Capture the cell that displays the provided text and extract its [X, Y] central coordinate. 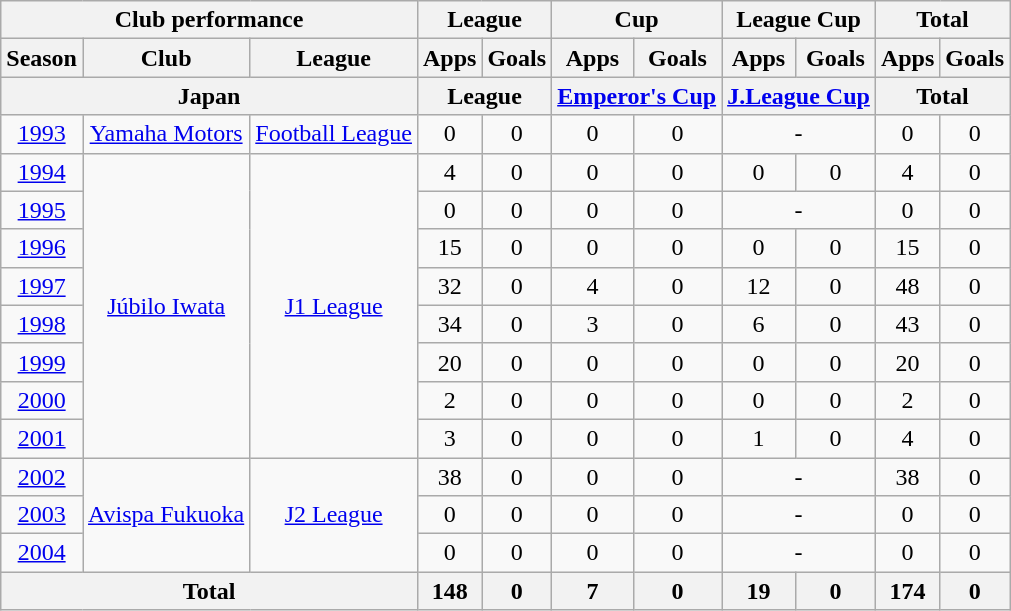
1997 [42, 286]
6 [759, 324]
7 [593, 591]
J2 League [334, 515]
2002 [42, 477]
Yamaha Motors [166, 134]
174 [907, 591]
48 [907, 286]
Club performance [210, 20]
Football League [334, 134]
Júbilo Iwata [166, 305]
34 [449, 324]
Club [166, 58]
2001 [42, 438]
League Cup [799, 20]
12 [759, 286]
1994 [42, 172]
2003 [42, 515]
Avispa Fukuoka [166, 515]
1 [759, 438]
1996 [42, 248]
43 [907, 324]
1993 [42, 134]
148 [449, 591]
Emperor's Cup [637, 96]
Season [42, 58]
2004 [42, 553]
1999 [42, 362]
19 [759, 591]
J.League Cup [799, 96]
J1 League [334, 305]
Japan [210, 96]
2000 [42, 400]
1998 [42, 324]
1995 [42, 210]
Cup [637, 20]
32 [449, 286]
